Provide the [x, y] coordinate of the cell's center where the given text is located.  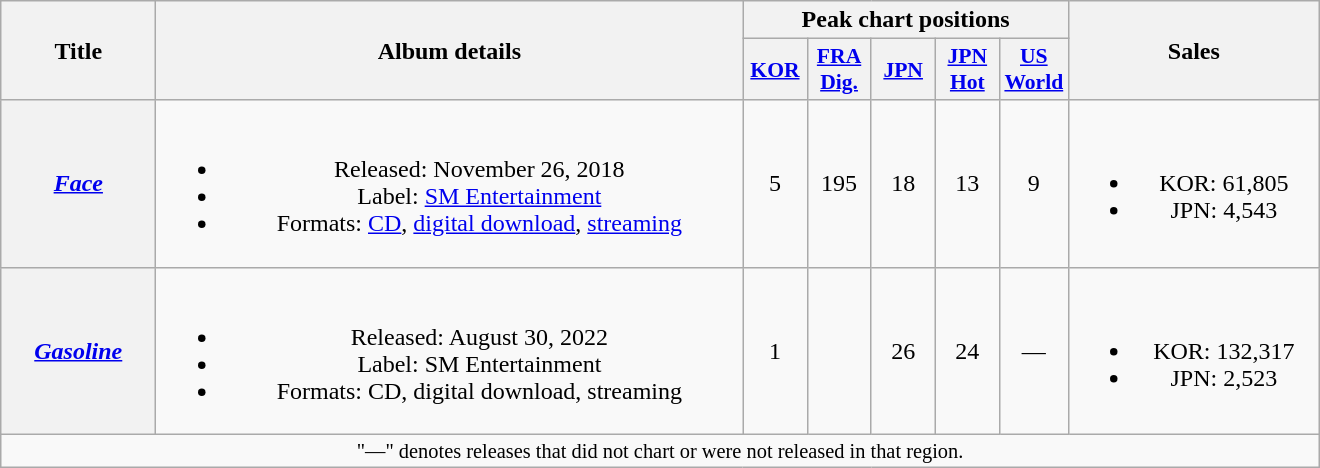
FRADig. [839, 70]
Face [78, 184]
JPNHot [967, 70]
13 [967, 184]
1 [775, 350]
Released: August 30, 2022Label: SM EntertainmentFormats: CD, digital download, streaming [450, 350]
USWorld [1034, 70]
"—" denotes releases that did not chart or were not released in that region. [660, 451]
195 [839, 184]
Title [78, 50]
KOR: 61,805JPN: 4,543 [1194, 184]
Released: November 26, 2018Label: SM EntertainmentFormats: CD, digital download, streaming [450, 184]
18 [903, 184]
9 [1034, 184]
Peak chart positions [906, 20]
KOR [775, 70]
24 [967, 350]
JPN [903, 70]
Album details [450, 50]
— [1034, 350]
Sales [1194, 50]
Gasoline [78, 350]
5 [775, 184]
26 [903, 350]
KOR: 132,317JPN: 2,523 [1194, 350]
